Find where the given text appears and provide that cell's center as (X, Y) coordinate. 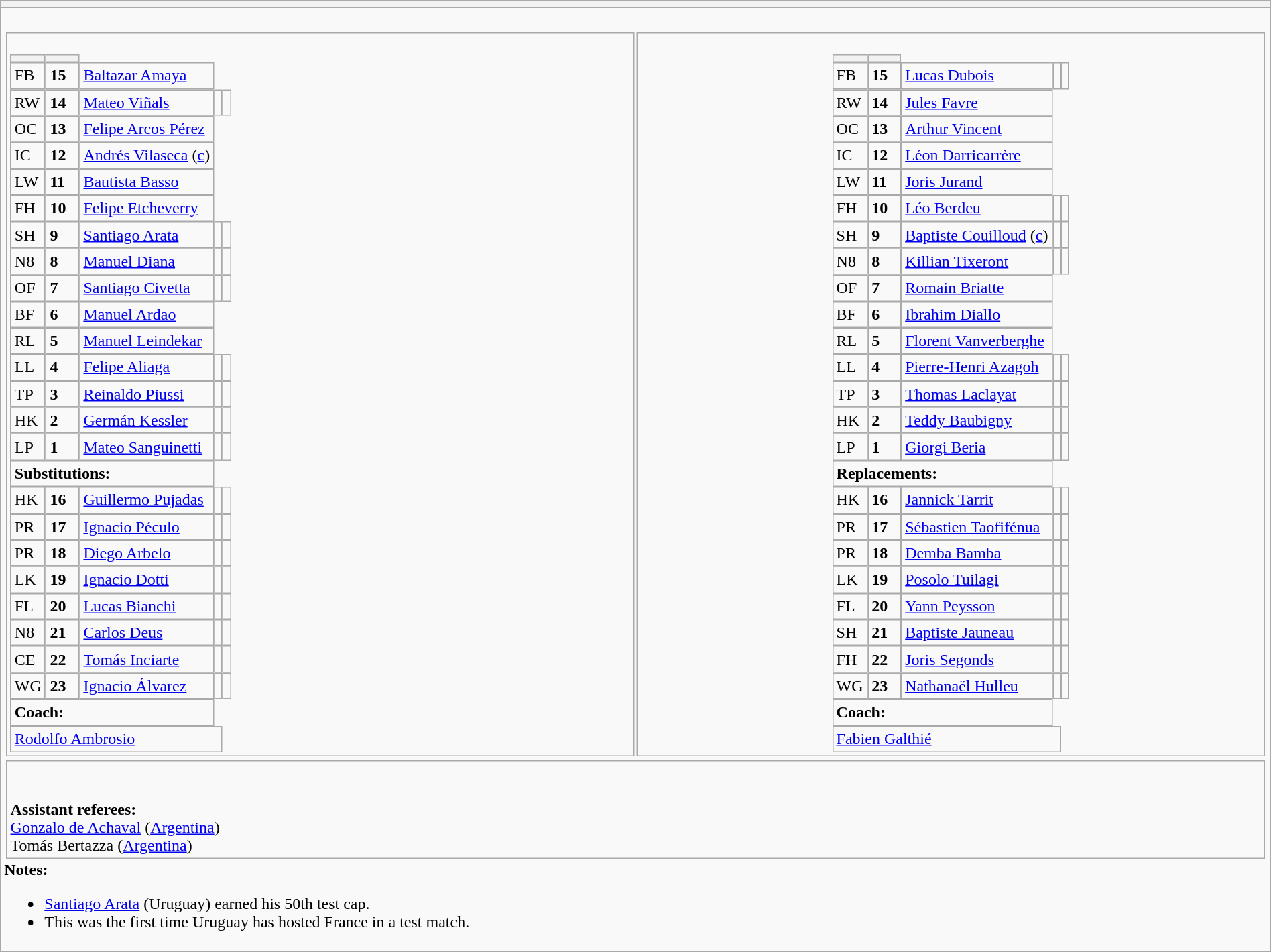
Substitutions: (113, 474)
Baptiste Couilloud (c) (977, 235)
Nathanaël Hulleu (977, 686)
Killian Tixeront (977, 261)
Ignacio Álvarez (146, 686)
Ibrahim Diallo (977, 314)
Yann Peysson (977, 606)
Santiago Arata (146, 235)
Posolo Tuilagi (977, 580)
Lucas Dubois (977, 76)
Jannick Tarrit (977, 500)
Manuel Ardao (146, 314)
Baptiste Jauneau (977, 633)
Manuel Diana (146, 261)
Joris Jurand (977, 182)
Ignacio Dotti (146, 580)
Baltazar Amaya (146, 76)
Santiago Civetta (146, 288)
Léon Darricarrère (977, 156)
Thomas Laclayat (977, 394)
CE (28, 660)
Mateo Sanguinetti (146, 447)
Felipe Aliaga (146, 367)
Lucas Bianchi (146, 606)
Romain Briatte (977, 288)
Ignacio Péculo (146, 527)
Felipe Arcos Pérez (146, 129)
Reinaldo Piussi (146, 394)
Assistant referees: Gonzalo de Achaval (Argentina) Tomás Bertazza (Argentina) (635, 810)
Carlos Deus (146, 633)
Teddy Baubigny (977, 421)
Demba Bamba (977, 553)
Pierre-Henri Azagoh (977, 367)
Mateo Viñals (146, 103)
Diego Arbelo (146, 553)
Giorgi Beria (977, 447)
Manuel Leindekar (146, 341)
Andrés Vilaseca (c) (146, 156)
Tomás Inciarte (146, 660)
Jules Favre (977, 103)
Felipe Etcheverry (146, 209)
Germán Kessler (146, 421)
Bautista Basso (146, 182)
Replacements: (942, 474)
Joris Segonds (977, 660)
Fabien Galthié (947, 739)
Guillermo Pujadas (146, 500)
Arthur Vincent (977, 129)
Léo Berdeu (977, 209)
Rodolfo Ambrosio (117, 739)
Florent Vanverberghe (977, 341)
Sébastien Taofifénua (977, 527)
